Provide the (X, Y) coordinate of the cell's center where the given text is located.  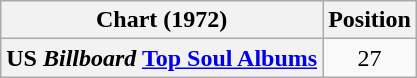
Position (370, 20)
Chart (1972) (162, 20)
US Billboard Top Soul Albums (162, 58)
27 (370, 58)
